Return (X, Y) of the center of cell containing provided text 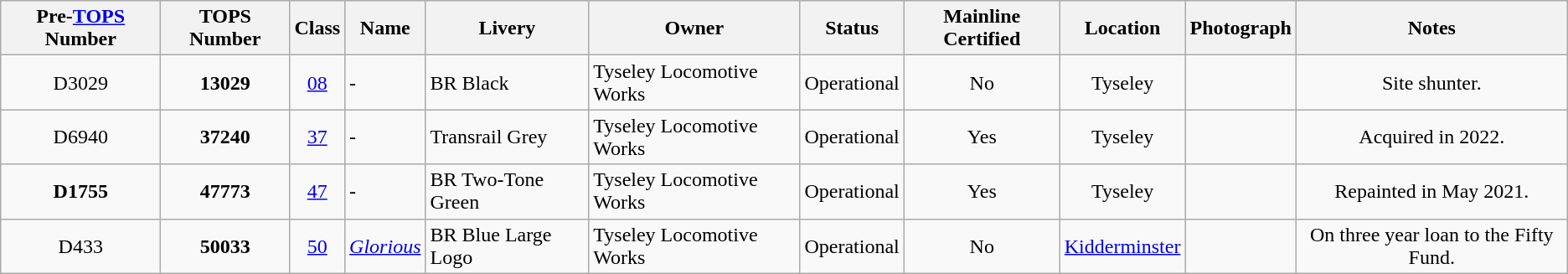
Kidderminster (1122, 246)
Location (1122, 28)
D6940 (80, 137)
Site shunter. (1431, 82)
Owner (694, 28)
Class (317, 28)
Photograph (1240, 28)
47773 (225, 191)
BR Black (508, 82)
Livery (508, 28)
08 (317, 82)
BR Two-Tone Green (508, 191)
Glorious (385, 246)
D433 (80, 246)
37240 (225, 137)
Acquired in 2022. (1431, 137)
Pre-TOPS Number (80, 28)
47 (317, 191)
BR Blue Large Logo (508, 246)
13029 (225, 82)
Status (852, 28)
Name (385, 28)
Notes (1431, 28)
50 (317, 246)
Transrail Grey (508, 137)
37 (317, 137)
50033 (225, 246)
D1755 (80, 191)
D3029 (80, 82)
Mainline Certified (982, 28)
On three year loan to the Fifty Fund. (1431, 246)
Repainted in May 2021. (1431, 191)
TOPS Number (225, 28)
